Search for the cell housing the specified text and yield its [X, Y] center coordinate. 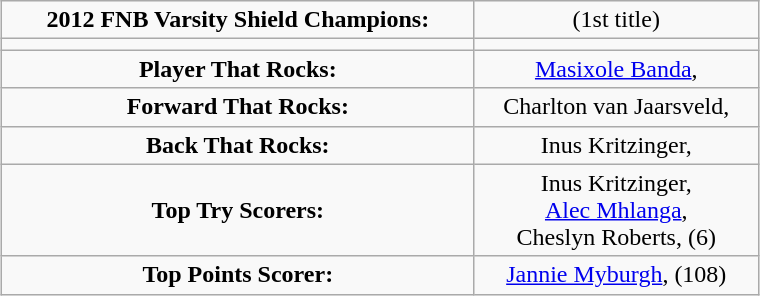
2012 FNB Varsity Shield Champions: [238, 20]
Back That Rocks: [238, 145]
Charlton van Jaarsveld, [616, 107]
Top Points Scorer: [238, 275]
Forward That Rocks: [238, 107]
Player That Rocks: [238, 69]
Inus Kritzinger, [616, 145]
(1st title) [616, 20]
Inus Kritzinger, Alec Mhlanga, Cheslyn Roberts, (6) [616, 210]
Masixole Banda, [616, 69]
Top Try Scorers: [238, 210]
Jannie Myburgh, (108) [616, 275]
